Extract the (X, Y) coordinate from the center of the cell holding the provided text.  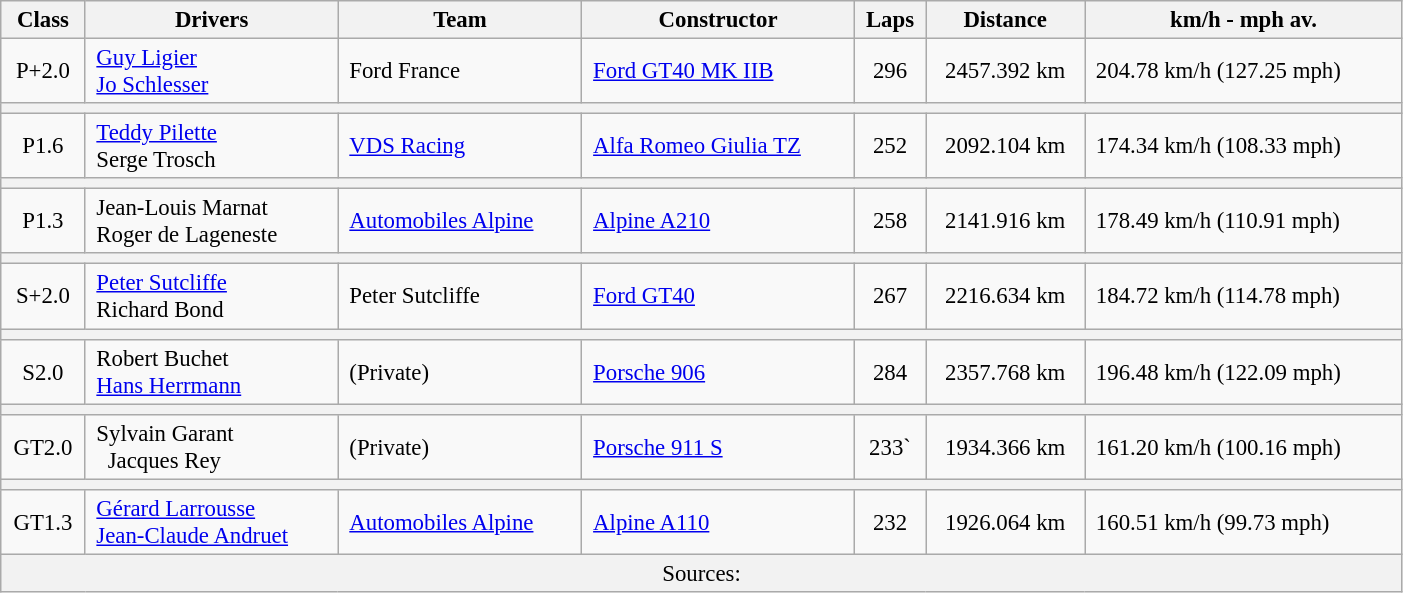
1926.064 km (1006, 522)
Robert Buchet Hans Herrmann (212, 372)
174.34 km/h (108.33 mph) (1244, 146)
160.51 km/h (99.73 mph) (1244, 522)
233` (890, 446)
Drivers (212, 20)
2457.392 km (1006, 72)
2092.104 km (1006, 146)
178.49 km/h (110.91 mph) (1244, 222)
196.48 km/h (122.09 mph) (1244, 372)
P+2.0 (43, 72)
Constructor (718, 20)
284 (890, 372)
Sylvain Garant Jacques Rey (212, 446)
Distance (1006, 20)
1934.366 km (1006, 446)
2141.916 km (1006, 222)
232 (890, 522)
Jean-Louis Marnat Roger de Lageneste (212, 222)
Class (43, 20)
Laps (890, 20)
S+2.0 (43, 296)
Ford GT40 MK IIB (718, 72)
Ford France (460, 72)
2357.768 km (1006, 372)
GT1.3 (43, 522)
P1.3 (43, 222)
161.20 km/h (100.16 mph) (1244, 446)
Alpine A110 (718, 522)
Alfa Romeo Giulia TZ (718, 146)
Sources: (702, 573)
258 (890, 222)
Peter Sutcliffe (460, 296)
184.72 km/h (114.78 mph) (1244, 296)
Peter Sutcliffe Richard Bond (212, 296)
Porsche 906 (718, 372)
252 (890, 146)
267 (890, 296)
204.78 km/h (127.25 mph) (1244, 72)
P1.6 (43, 146)
2216.634 km (1006, 296)
Teddy Pilette Serge Trosch (212, 146)
Team (460, 20)
Ford GT40 (718, 296)
GT2.0 (43, 446)
S2.0 (43, 372)
296 (890, 72)
Guy Ligier Jo Schlesser (212, 72)
Alpine A210 (718, 222)
Gérard Larrousse Jean-Claude Andruet (212, 522)
VDS Racing (460, 146)
km/h - mph av. (1244, 20)
Porsche 911 S (718, 446)
